Detect which cell encompasses the target text, then output its [X, Y] center coordinate. 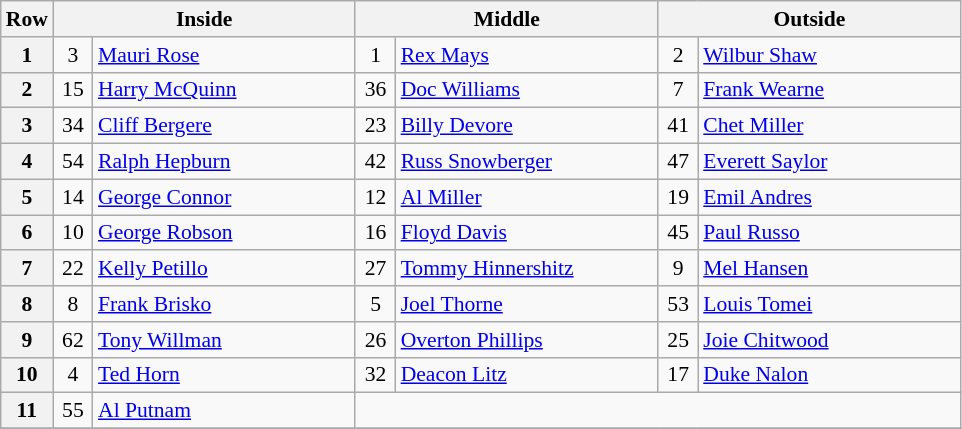
25 [678, 340]
Frank Wearne [829, 90]
Al Miller [527, 197]
Deacon Litz [527, 375]
55 [73, 411]
Kelly Petillo [224, 269]
Al Putnam [224, 411]
6 [27, 233]
Mel Hansen [829, 269]
19 [678, 197]
Mauri Rose [224, 55]
Everett Saylor [829, 162]
Louis Tomei [829, 304]
Rex Mays [527, 55]
45 [678, 233]
Cliff Bergere [224, 126]
54 [73, 162]
62 [73, 340]
Floyd Davis [527, 233]
Billy Devore [527, 126]
23 [375, 126]
36 [375, 90]
42 [375, 162]
16 [375, 233]
Tommy Hinnershitz [527, 269]
Joie Chitwood [829, 340]
Wilbur Shaw [829, 55]
47 [678, 162]
Inside [204, 19]
Joel Thorne [527, 304]
41 [678, 126]
Middle [506, 19]
Russ Snowberger [527, 162]
Tony Willman [224, 340]
15 [73, 90]
26 [375, 340]
11 [27, 411]
Duke Nalon [829, 375]
Frank Brisko [224, 304]
27 [375, 269]
14 [73, 197]
32 [375, 375]
Ralph Hepburn [224, 162]
Emil Andres [829, 197]
George Robson [224, 233]
Overton Phillips [527, 340]
34 [73, 126]
Row [27, 19]
Paul Russo [829, 233]
12 [375, 197]
Doc Williams [527, 90]
53 [678, 304]
Outside [810, 19]
Harry McQuinn [224, 90]
Chet Miller [829, 126]
22 [73, 269]
17 [678, 375]
George Connor [224, 197]
Ted Horn [224, 375]
